Detect which cell encompasses the target text, then output its (X, Y) center coordinate. 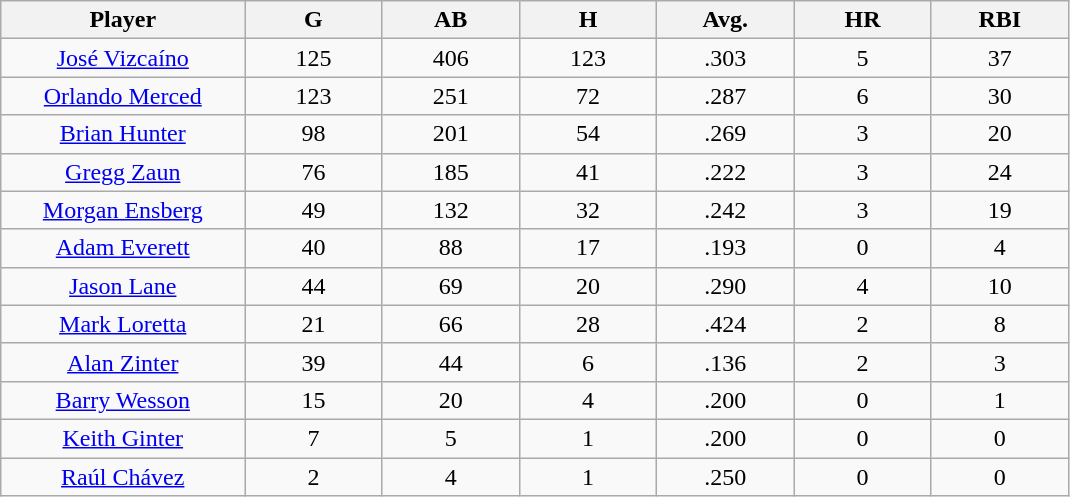
8 (1000, 324)
37 (1000, 58)
15 (314, 400)
251 (450, 96)
Adam Everett (123, 248)
69 (450, 286)
54 (588, 134)
.287 (726, 96)
7 (314, 438)
17 (588, 248)
.193 (726, 248)
24 (1000, 172)
Barry Wesson (123, 400)
Jason Lane (123, 286)
Avg. (726, 20)
40 (314, 248)
21 (314, 324)
132 (450, 210)
10 (1000, 286)
.242 (726, 210)
H (588, 20)
32 (588, 210)
39 (314, 362)
41 (588, 172)
AB (450, 20)
88 (450, 248)
.290 (726, 286)
406 (450, 58)
.424 (726, 324)
185 (450, 172)
HR (862, 20)
Raúl Chávez (123, 477)
Gregg Zaun (123, 172)
28 (588, 324)
.303 (726, 58)
RBI (1000, 20)
Brian Hunter (123, 134)
G (314, 20)
98 (314, 134)
.250 (726, 477)
66 (450, 324)
Keith Ginter (123, 438)
125 (314, 58)
Mark Loretta (123, 324)
.136 (726, 362)
72 (588, 96)
Morgan Ensberg (123, 210)
201 (450, 134)
.269 (726, 134)
Alan Zinter (123, 362)
.222 (726, 172)
76 (314, 172)
José Vizcaíno (123, 58)
30 (1000, 96)
19 (1000, 210)
49 (314, 210)
Player (123, 20)
Orlando Merced (123, 96)
